Capture the cell that displays the provided text and extract its [X, Y] central coordinate. 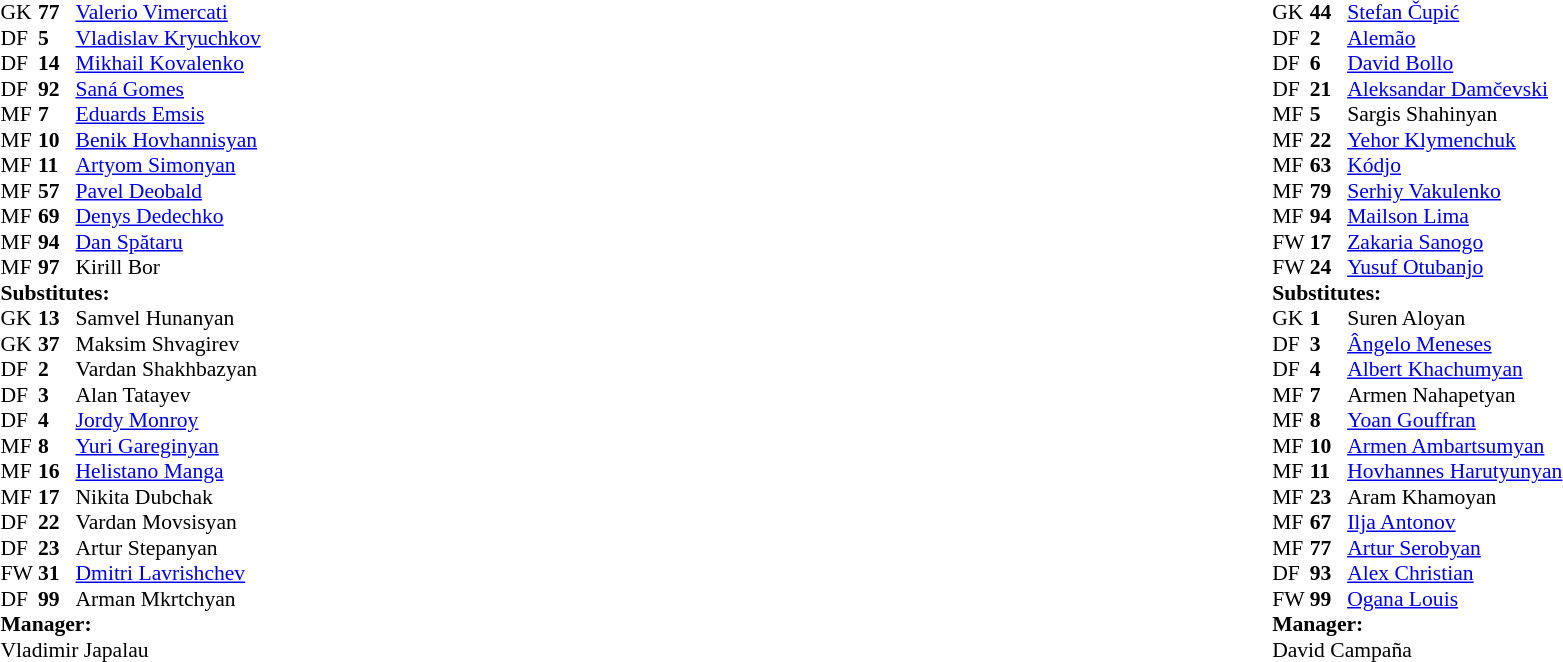
13 [57, 319]
Yusuf Otubanjo [1454, 267]
Suren Aloyan [1454, 319]
Eduards Emsis [168, 115]
63 [1329, 165]
93 [1329, 573]
Dan Spătaru [168, 242]
24 [1329, 267]
Alan Tatayev [168, 395]
Stefan Čupić [1454, 13]
Zakaria Sanogo [1454, 242]
67 [1329, 523]
Aleksandar Damčevski [1454, 89]
92 [57, 89]
Vardan Movsisyan [168, 523]
Yehor Klymenchuk [1454, 140]
37 [57, 344]
Artur Serobyan [1454, 548]
57 [57, 191]
Aram Khamoyan [1454, 497]
Valerio Vimercati [168, 13]
Denys Dedechko [168, 217]
Mikhail Kovalenko [168, 63]
Armen Nahapetyan [1454, 395]
Ilja Antonov [1454, 523]
Kirill Bor [168, 267]
Ogana Louis [1454, 599]
Artyom Simonyan [168, 165]
Ângelo Meneses [1454, 344]
Nikita Dubchak [168, 497]
David Bollo [1454, 63]
Helistano Manga [168, 471]
Jordy Monroy [168, 421]
69 [57, 217]
6 [1329, 63]
Maksim Shvagirev [168, 344]
Benik Hovhannisyan [168, 140]
Sargis Shahinyan [1454, 115]
Alemão [1454, 38]
1 [1329, 319]
21 [1329, 89]
Samvel Hunanyan [168, 319]
14 [57, 63]
Hovhannes Harutyunyan [1454, 471]
Kódjo [1454, 165]
79 [1329, 191]
Pavel Deobald [168, 191]
Albert Khachumyan [1454, 369]
Yuri Gareginyan [168, 446]
Vardan Shakhbazyan [168, 369]
Yoan Gouffran [1454, 421]
Serhiy Vakulenko [1454, 191]
Saná Gomes [168, 89]
Alex Christian [1454, 573]
Arman Mkrtchyan [168, 599]
31 [57, 573]
97 [57, 267]
Artur Stepanyan [168, 548]
16 [57, 471]
Vladislav Kryuchkov [168, 38]
Dmitri Lavrishchev [168, 573]
44 [1329, 13]
Armen Ambartsumyan [1454, 446]
Mailson Lima [1454, 217]
